Return the [x, y] coordinate for the center point of the cell that contains the specified text.  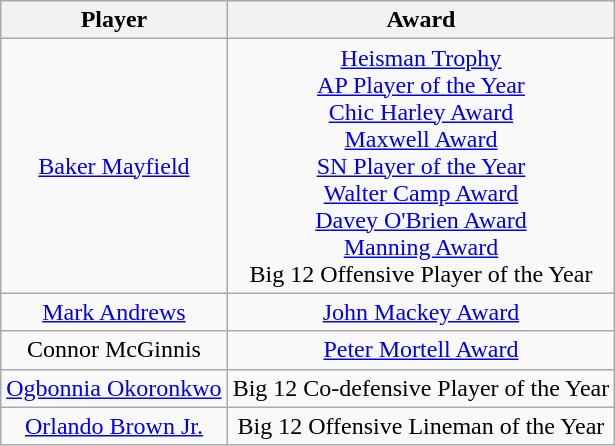
Player [114, 20]
Big 12 Co-defensive Player of the Year [421, 388]
Orlando Brown Jr. [114, 426]
Award [421, 20]
John Mackey Award [421, 312]
Connor McGinnis [114, 350]
Baker Mayfield [114, 166]
Mark Andrews [114, 312]
Big 12 Offensive Lineman of the Year [421, 426]
Ogbonnia Okoronkwo [114, 388]
Peter Mortell Award [421, 350]
